Return (X, Y) of the center of cell containing provided text 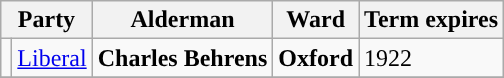
1922 (432, 58)
Charles Behrens (182, 58)
Oxford (316, 58)
Alderman (182, 20)
Term expires (432, 20)
Ward (316, 20)
Liberal (52, 58)
Party (46, 20)
